Search for the cell housing the specified text and yield its (X, Y) center coordinate. 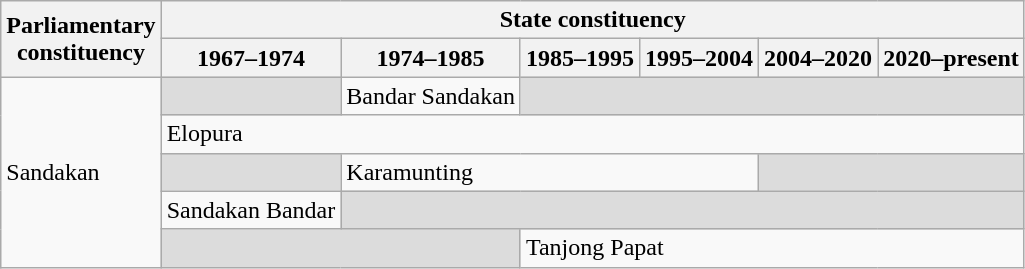
Tanjong Papat (772, 248)
Bandar Sandakan (431, 96)
1985–1995 (580, 58)
1967–1974 (251, 58)
Parliamentaryconstituency (81, 39)
1974–1985 (431, 58)
2004–2020 (818, 58)
Sandakan (81, 172)
Elopura (592, 134)
2020–present (952, 58)
State constituency (592, 20)
Sandakan Bandar (251, 210)
Karamunting (550, 172)
1995–2004 (700, 58)
